Output the (x, y) coordinate of the center of the cell containing the given text.  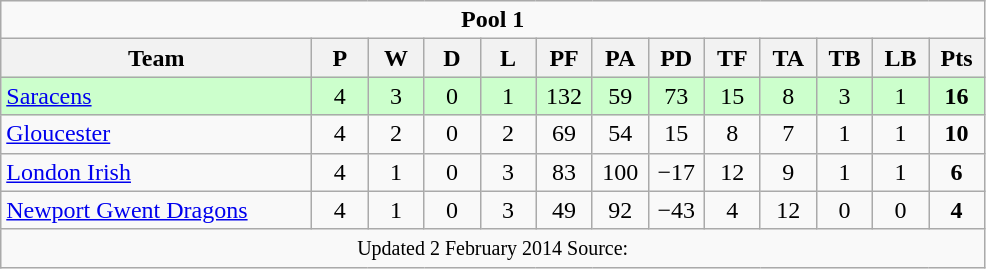
Pool 1 (493, 20)
L (508, 58)
TA (788, 58)
TB (844, 58)
83 (564, 172)
49 (564, 210)
P (340, 58)
7 (788, 134)
London Irish (156, 172)
54 (620, 134)
PD (676, 58)
92 (620, 210)
Gloucester (156, 134)
10 (956, 134)
69 (564, 134)
PF (564, 58)
D (452, 58)
Team (156, 58)
−43 (676, 210)
73 (676, 96)
59 (620, 96)
Pts (956, 58)
132 (564, 96)
Saracens (156, 96)
6 (956, 172)
Updated 2 February 2014 Source: (493, 248)
W (396, 58)
Newport Gwent Dragons (156, 210)
9 (788, 172)
−17 (676, 172)
PA (620, 58)
16 (956, 96)
LB (900, 58)
TF (732, 58)
100 (620, 172)
